Pinpoint the cell where the given text exists, returning its [x, y] midpoint coordinate. 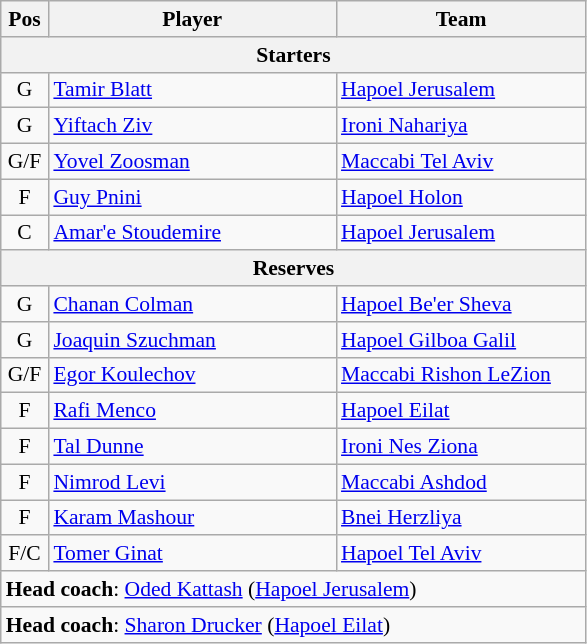
Bnei Herzliya [461, 518]
Maccabi Tel Aviv [461, 162]
Starters [294, 55]
Head coach: Oded Kattash (Hapoel Jerusalem) [294, 589]
Reserves [294, 269]
Maccabi Ashdod [461, 482]
Pos [25, 19]
F/C [25, 554]
Head coach: Sharon Drucker (Hapoel Eilat) [294, 625]
Ironi Nahariya [461, 126]
Rafi Menco [192, 411]
Hapoel Holon [461, 197]
Joaquin Szuchman [192, 340]
Nimrod Levi [192, 482]
Yovel Zoosman [192, 162]
Tamir Blatt [192, 90]
Ironi Nes Ziona [461, 447]
Yiftach Ziv [192, 126]
Guy Pnini [192, 197]
Team [461, 19]
Karam Mashour [192, 518]
Egor Koulechov [192, 375]
Maccabi Rishon LeZion [461, 375]
Tomer Ginat [192, 554]
Amar'e Stoudemire [192, 233]
Chanan Colman [192, 304]
Tal Dunne [192, 447]
Hapoel Gilboa Galil [461, 340]
C [25, 233]
Hapoel Tel Aviv [461, 554]
Player [192, 19]
Hapoel Be'er Sheva [461, 304]
Hapoel Eilat [461, 411]
